From the cell containing the given text, extract its center point as [X, Y] coordinate. 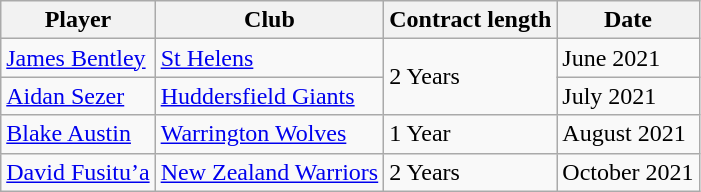
Contract length [470, 20]
Player [78, 20]
Aidan Sezer [78, 96]
Blake Austin [78, 134]
July 2021 [628, 96]
Date [628, 20]
New Zealand Warriors [270, 172]
James Bentley [78, 58]
1 Year [470, 134]
Club [270, 20]
Warrington Wolves [270, 134]
David Fusitu’a [78, 172]
St Helens [270, 58]
June 2021 [628, 58]
October 2021 [628, 172]
August 2021 [628, 134]
Huddersfield Giants [270, 96]
